Find where the given text appears and provide that cell's center as (x, y) coordinate. 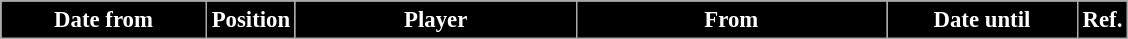
Position (250, 20)
Player (436, 20)
Date until (982, 20)
From (732, 20)
Date from (104, 20)
Ref. (1102, 20)
